Return the [x, y] coordinate for the center point of the cell that contains the specified text.  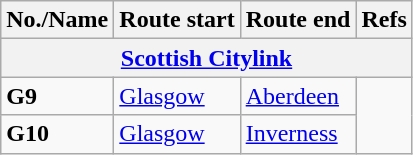
Inverness [298, 134]
Refs [384, 20]
Route end [298, 20]
No./Name [58, 20]
G10 [58, 134]
Route start [177, 20]
Aberdeen [298, 96]
Scottish Citylink [207, 58]
G9 [58, 96]
